Locate the cell with the specified text and output its [X, Y] center coordinate. 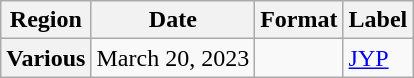
Region [46, 20]
March 20, 2023 [173, 58]
Format [299, 20]
JYP [378, 58]
Date [173, 20]
Various [46, 58]
Label [378, 20]
